Pinpoint the cell where the given text exists, returning its [X, Y] midpoint coordinate. 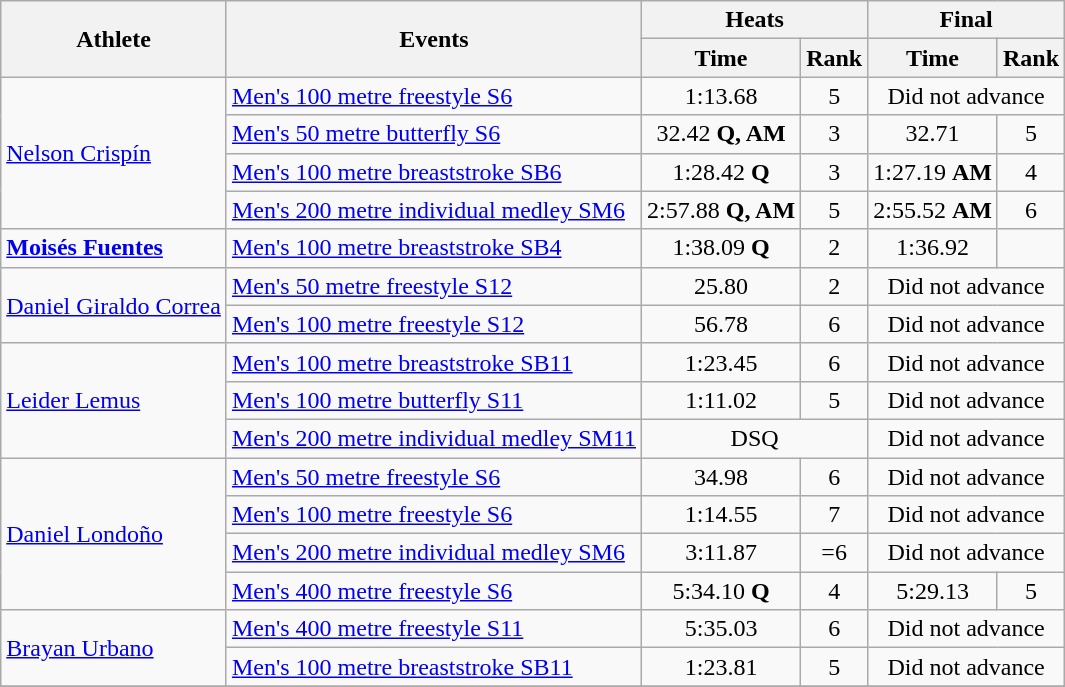
1:23.81 [722, 667]
Men's 50 metre freestyle S6 [434, 477]
Brayan Urbano [114, 648]
=6 [834, 553]
32.71 [933, 134]
Moisés Fuentes [114, 248]
3:11.87 [722, 553]
Men's 100 metre breaststroke SB6 [434, 172]
5:29.13 [933, 591]
25.80 [722, 286]
1:14.55 [722, 515]
Men's 400 metre freestyle S6 [434, 591]
1:11.02 [722, 400]
DSQ [755, 438]
Daniel Londoño [114, 534]
1:23.45 [722, 362]
32.42 Q, AM [722, 134]
7 [834, 515]
Daniel Giraldo Correa [114, 305]
Men's 50 metre butterfly S6 [434, 134]
2:57.88 Q, AM [722, 210]
Leider Lemus [114, 400]
34.98 [722, 477]
Heats [755, 20]
Men's 50 metre freestyle S12 [434, 286]
1:38.09 Q [722, 248]
Men's 200 metre individual medley SM11 [434, 438]
Men's 400 metre freestyle S11 [434, 629]
Nelson Crispín [114, 153]
5:34.10 Q [722, 591]
Athlete [114, 39]
1:28.42 Q [722, 172]
Final [966, 20]
5:35.03 [722, 629]
1:27.19 AM [933, 172]
Men's 100 metre butterfly S11 [434, 400]
1:36.92 [933, 248]
56.78 [722, 324]
Events [434, 39]
2:55.52 AM [933, 210]
1:13.68 [722, 96]
Men's 100 metre breaststroke SB4 [434, 248]
Men's 100 metre freestyle S12 [434, 324]
